Return (X, Y) of the center of cell containing provided text 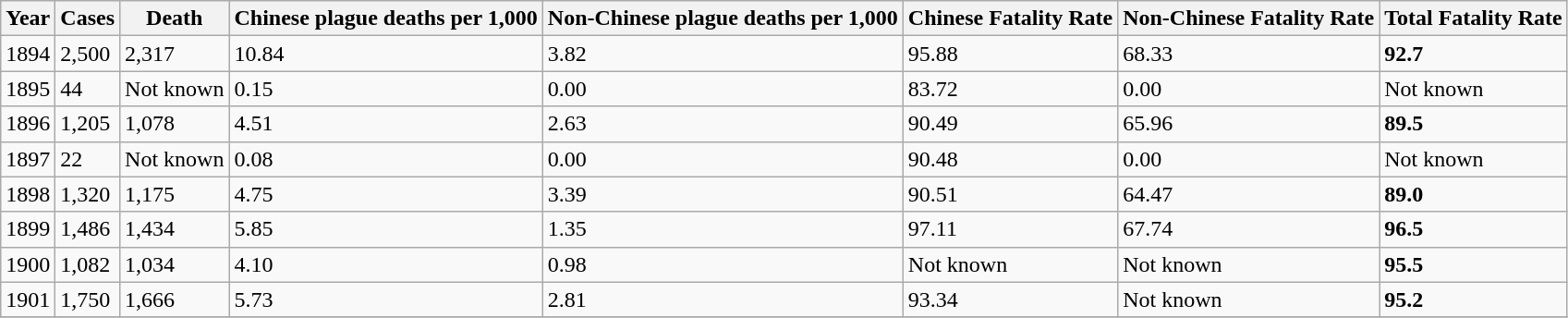
1,750 (88, 300)
Year (28, 18)
1,205 (88, 124)
2.81 (723, 300)
95.2 (1473, 300)
1901 (28, 300)
2.63 (723, 124)
1,666 (175, 300)
Cases (88, 18)
64.47 (1249, 194)
Total Fatality Rate (1473, 18)
1894 (28, 54)
90.51 (1010, 194)
1898 (28, 194)
2,317 (175, 54)
83.72 (1010, 89)
96.5 (1473, 229)
5.85 (386, 229)
2,500 (88, 54)
0.98 (723, 264)
3.39 (723, 194)
65.96 (1249, 124)
67.74 (1249, 229)
90.49 (1010, 124)
1,078 (175, 124)
95.88 (1010, 54)
1900 (28, 264)
95.5 (1473, 264)
10.84 (386, 54)
Chinese plague deaths per 1,000 (386, 18)
1,320 (88, 194)
1899 (28, 229)
68.33 (1249, 54)
4.51 (386, 124)
1.35 (723, 229)
92.7 (1473, 54)
89.5 (1473, 124)
93.34 (1010, 300)
1,034 (175, 264)
90.48 (1010, 159)
89.0 (1473, 194)
0.15 (386, 89)
1897 (28, 159)
1895 (28, 89)
Non-Chinese plague deaths per 1,000 (723, 18)
Death (175, 18)
1,082 (88, 264)
1896 (28, 124)
Chinese Fatality Rate (1010, 18)
1,434 (175, 229)
4.75 (386, 194)
44 (88, 89)
4.10 (386, 264)
97.11 (1010, 229)
5.73 (386, 300)
Non-Chinese Fatality Rate (1249, 18)
22 (88, 159)
1,175 (175, 194)
0.08 (386, 159)
3.82 (723, 54)
1,486 (88, 229)
